Return [x, y] of the center of cell containing provided text 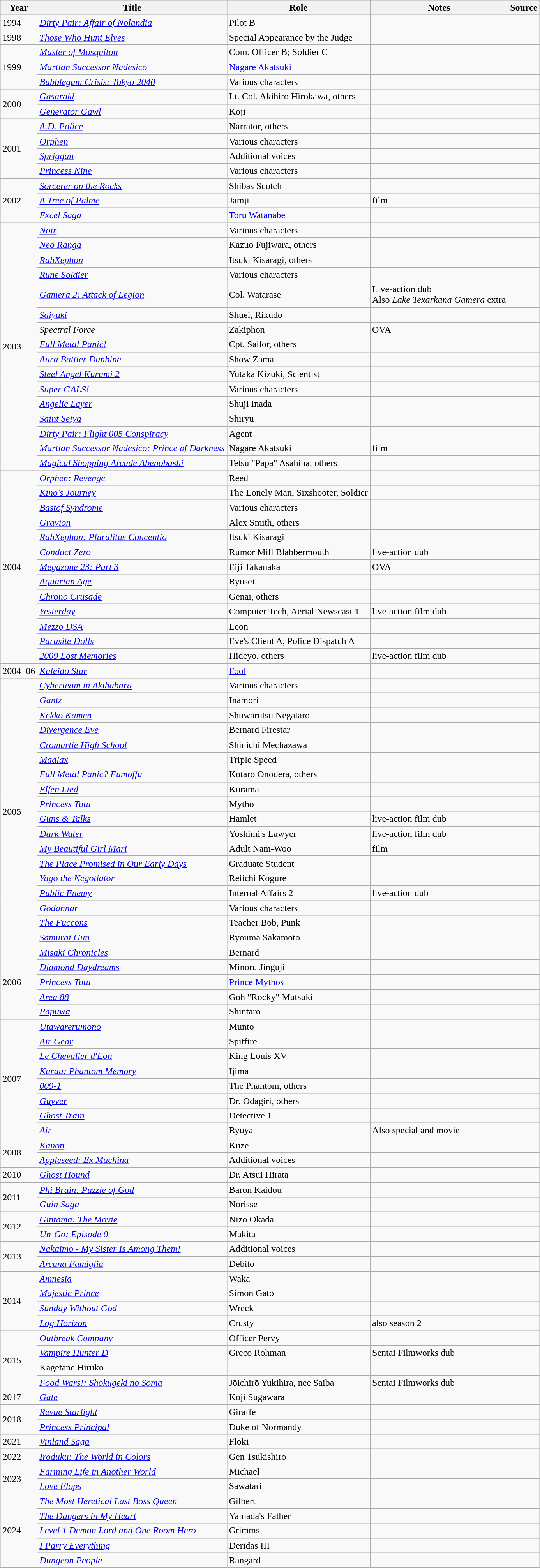
Adult Nam-Woo [298, 848]
Phi Brain: Puzzle of God [132, 1190]
Dungeon People [132, 1560]
Kurama [298, 789]
Divergence Eve [132, 730]
Triple Speed [298, 760]
Gintama: The Movie [132, 1219]
Wreck [298, 1308]
Alex Smith, others [298, 522]
Shuwarutsu Negataro [298, 715]
Vampire Hunter D [132, 1353]
Full Metal Panic! [132, 344]
Notes [439, 8]
Duke of Normandy [298, 1427]
Utawarerumono [132, 1027]
Zakiphon [298, 330]
Area 88 [132, 997]
Toru Watanabe [298, 215]
Sorcerer on the Rocks [132, 186]
Gamera 2: Attack of Legion [132, 295]
The Phantom, others [298, 1086]
Giraffe [298, 1412]
2005 [19, 812]
Diamond Daydreams [132, 967]
Princess Principal [132, 1427]
Crusty [298, 1323]
Kagetane Hiruko [132, 1367]
2003 [19, 347]
Kanon [132, 1145]
Hideyo, others [298, 656]
Super GALS! [132, 389]
Those Who Hunt Elves [132, 37]
2002 [19, 201]
Hamlet [298, 819]
Kino's Journey [132, 493]
Yamada's Father [298, 1516]
Orphen: Revenge [132, 478]
Leon [298, 626]
Dr. Odagiri, others [298, 1101]
Martian Successor Nadesico: Prince of Darkness [132, 448]
Full Metal Panic? Fumoffu [132, 774]
Cyberteam in Akihabara [132, 686]
Mezzo DSA [132, 626]
Role [298, 8]
Itsuki Kisaragi [298, 537]
Chrono Crusade [132, 596]
Shinichi Mechazawa [298, 745]
Michael [298, 1471]
Goh "Rocky" Mutsuki [298, 997]
Norisse [298, 1205]
Ryusei [298, 582]
Gasaraki [132, 97]
Spitfire [298, 1041]
Shiryu [298, 418]
Un-Go: Episode 0 [132, 1234]
The Most Heretical Last Boss Queen [132, 1501]
Eiji Takanaka [298, 567]
Air Gear [132, 1041]
Mytho [298, 804]
Nizo Okada [298, 1219]
Conduct Zero [132, 552]
2004–06 [19, 670]
Greco Rohman [298, 1353]
2013 [19, 1256]
Ijima [298, 1071]
Narrator, others [298, 126]
Special Appearance by the Judge [298, 37]
Ryuya [298, 1130]
Saint Seiya [132, 418]
Shuji Inada [298, 404]
Gen Tsukishiro [298, 1457]
Excel Saga [132, 215]
Computer Tech, Aerial Newscast 1 [298, 611]
Log Horizon [132, 1323]
Gilbert [298, 1501]
Elfen Lied [132, 789]
Lt. Col. Akihiro Hirokawa, others [298, 97]
Rune Soldier [132, 275]
Kuze [298, 1145]
RahXephon: Pluralitas Concentio [132, 537]
I Parry Everything [132, 1545]
Papuwa [132, 1012]
Cromartie High School [132, 745]
Kazuo Fujiwara, others [298, 245]
Reiichi Kogure [298, 878]
Master of Mosquiton [132, 52]
Detective 1 [298, 1115]
My Beautiful Girl Mari [132, 848]
Amnesia [132, 1279]
Steel Angel Kurumi 2 [132, 374]
2014 [19, 1301]
Sawatari [298, 1486]
Madlax [132, 760]
Megazone 23: Part 3 [132, 567]
Bastof Syndrome [132, 508]
The Lonely Man, Sixshooter, Soldier [298, 493]
Magical Shopping Arcade Abenobashi [132, 463]
Also special and movie [439, 1130]
Love Flops [132, 1486]
Waka [298, 1279]
Majestic Prince [132, 1293]
The Place Promised in Our Early Days [132, 863]
2015 [19, 1360]
Pilot B [298, 23]
Itsuki Kisaragi, others [298, 260]
Tetsu "Papa" Asahina, others [298, 463]
The Fuccons [132, 923]
Ghost Train [132, 1115]
Graduate Student [298, 863]
Dr. Atsui Hirata [298, 1175]
Shuei, Rikudo [298, 315]
Bernard [298, 952]
Source [524, 8]
Show Zama [298, 359]
1999 [19, 67]
Officer Pervy [298, 1338]
Arcana Famiglia [132, 1264]
Genai, others [298, 596]
Gravion [132, 522]
Yoshimi's Lawyer [298, 834]
Rumor Mill Blabbermouth [298, 552]
Cpt. Sailor, others [298, 344]
Outbreak Company [132, 1338]
Yesterday [132, 611]
Yutaka Kizuki, Scientist [298, 374]
Eve's Client A, Police Dispatch A [298, 641]
Air [132, 1130]
Godannar [132, 908]
2001 [19, 148]
2007 [19, 1078]
Rangard [298, 1560]
Sunday Without God [132, 1308]
Floki [298, 1442]
Aura Battler Dunbine [132, 359]
Gantz [132, 700]
Vinland Saga [132, 1442]
2022 [19, 1457]
A.D. Police [132, 126]
Le Chevalier d'Eon [132, 1056]
2006 [19, 982]
Dark Water [132, 834]
Com. Officer B; Soldier C [298, 52]
Agent [298, 434]
Deridas III [298, 1545]
2000 [19, 104]
Orphen [132, 141]
Neo Ranga [132, 245]
Samurai Gun [132, 938]
Minoru Jinguji [298, 967]
Angelic Layer [132, 404]
Inamori [298, 700]
2024 [19, 1531]
Ryouma Sakamoto [298, 938]
Farming Life in Another World [132, 1471]
Debito [298, 1264]
The Dangers in My Heart [132, 1516]
Revue Starlight [132, 1412]
Appleseed: Ex Machina [132, 1160]
Internal Affairs 2 [298, 893]
Reed [298, 478]
009-1 [132, 1086]
Baron Kaidou [298, 1190]
2009 Lost Memories [132, 656]
Princess Nine [132, 171]
Title [132, 8]
Generator Gawl [132, 111]
Ghost Hound [132, 1175]
Kekko Kamen [132, 715]
2010 [19, 1175]
Food Wars!: Shokugeki no Soma [132, 1383]
Kurau: Phantom Memory [132, 1071]
1994 [19, 23]
Noir [132, 230]
also season 2 [439, 1323]
A Tree of Palme [132, 201]
Level 1 Demon Lord and One Room Hero [132, 1531]
2008 [19, 1152]
Kotaro Onodera, others [298, 774]
Kaleido Star [132, 670]
Shintaro [298, 1012]
2018 [19, 1420]
Grimms [298, 1531]
Teacher Bob, Punk [298, 923]
Koji Sugawara [298, 1397]
Dirty Pair: Flight 005 Conspiracy [132, 434]
2004 [19, 567]
Jōichirō Yukihira, nee Saiba [298, 1383]
Jamji [298, 201]
Yugo the Negotiator [132, 878]
1998 [19, 37]
Fool [298, 670]
Prince Mythos [298, 982]
King Louis XV [298, 1056]
Guns & Talks [132, 819]
2017 [19, 1397]
2012 [19, 1227]
Koji [298, 111]
Simon Gato [298, 1293]
Bubblegum Crisis: Tokyo 2040 [132, 82]
Martian Successor Nadesico [132, 67]
Col. Watarase [298, 295]
2021 [19, 1442]
Guyver [132, 1101]
Saiyuki [132, 315]
Spectral Force [132, 330]
Misaki Chronicles [132, 952]
RahXephon [132, 260]
Parasite Dolls [132, 641]
Nakaimo - My Sister Is Among Them! [132, 1249]
Gate [132, 1397]
Iroduku: The World in Colors [132, 1457]
Bernard Firestar [298, 730]
Dirty Pair: Affair of Nolandia [132, 23]
Munto [298, 1027]
Shibas Scotch [298, 186]
2023 [19, 1479]
Spriggan [132, 156]
Guin Saga [132, 1205]
2011 [19, 1197]
Live-action dubAlso Lake Texarkana Gamera extra [439, 295]
Makita [298, 1234]
Year [19, 8]
Public Enemy [132, 893]
Aquarian Age [132, 582]
